Scan for the cell matching the given text and deliver its [x, y] coordinate at center. 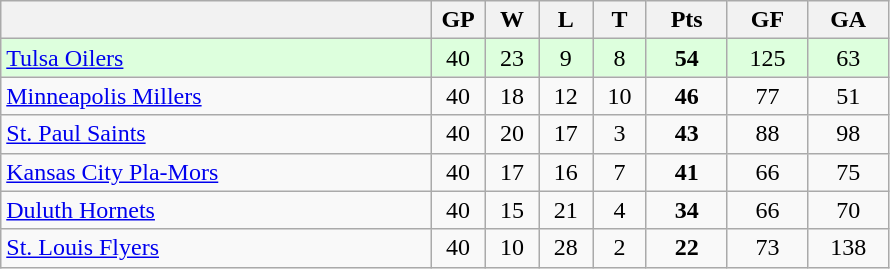
98 [848, 134]
12 [566, 96]
W [512, 20]
4 [620, 210]
54 [686, 58]
34 [686, 210]
43 [686, 134]
7 [620, 172]
21 [566, 210]
Pts [686, 20]
St. Paul Saints [216, 134]
T [620, 20]
9 [566, 58]
70 [848, 210]
GF [768, 20]
125 [768, 58]
28 [566, 248]
41 [686, 172]
GA [848, 20]
St. Louis Flyers [216, 248]
2 [620, 248]
75 [848, 172]
18 [512, 96]
77 [768, 96]
138 [848, 248]
Tulsa Oilers [216, 58]
Minneapolis Millers [216, 96]
16 [566, 172]
22 [686, 248]
Duluth Hornets [216, 210]
Kansas City Pla-Mors [216, 172]
L [566, 20]
15 [512, 210]
3 [620, 134]
51 [848, 96]
8 [620, 58]
20 [512, 134]
88 [768, 134]
GP [458, 20]
23 [512, 58]
63 [848, 58]
46 [686, 96]
73 [768, 248]
